Identify which cell holds the provided text, then report its [x, y] central coordinate. 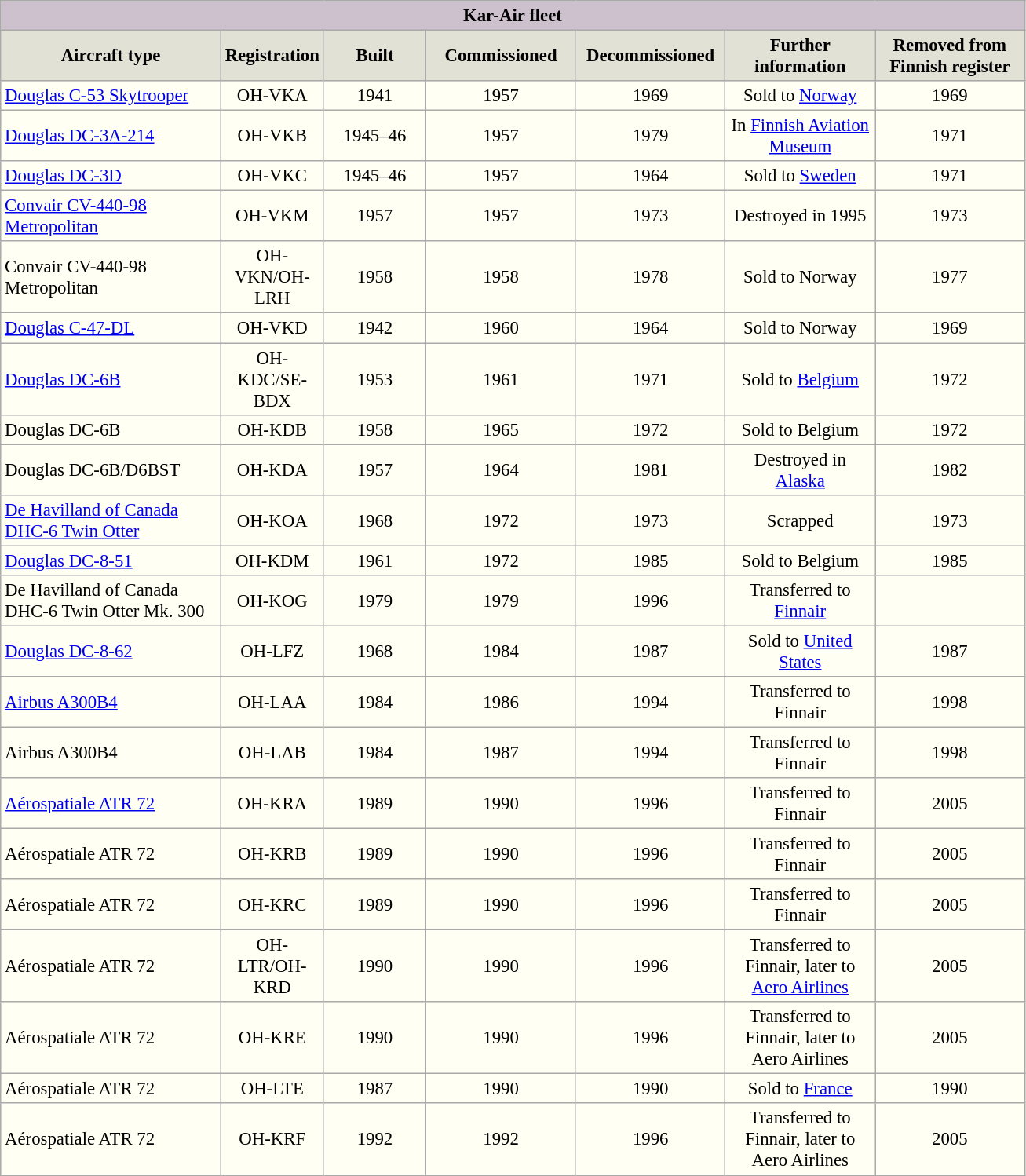
Removed fromFinnish register [950, 57]
Douglas DC-8-62 [111, 652]
Commissioned [501, 57]
OH-KDC/SE-BDX [272, 379]
Douglas DC-3A-214 [111, 137]
1986 [501, 702]
OH-LTR/OH-KRD [272, 966]
1953 [375, 379]
OH-LFZ [272, 652]
1977 [950, 278]
Aircraft type [111, 57]
OH-VKA [272, 96]
1978 [650, 278]
Sold to United States [801, 652]
OH-VKM [272, 217]
1981 [650, 469]
OH-VKB [272, 137]
OH-LTE [272, 1089]
In Finnish Aviation Museum [801, 137]
Scrapped [801, 520]
Further information [801, 57]
Douglas DC-6B/D6BST [111, 469]
OH-KDB [272, 429]
De Havilland of Canada DHC-6 Twin Otter [111, 520]
OH-LAB [272, 752]
1965 [501, 429]
Sold to France [801, 1089]
1982 [950, 469]
1960 [501, 328]
OH-KRB [272, 854]
Douglas C-53 Skytrooper [111, 96]
Decommissioned [650, 57]
OH-KRF [272, 1140]
OH-KDA [272, 469]
1941 [375, 96]
OH-KRE [272, 1038]
Douglas DC-8-51 [111, 561]
Douglas C-47-DL [111, 328]
OH-KOG [272, 601]
OH-KRA [272, 804]
OH-KDM [272, 561]
Destroyed in Alaska [801, 469]
Sold to Sweden [801, 176]
OH-VKC [272, 176]
OH-VKD [272, 328]
Destroyed in 1995 [801, 217]
OH-LAA [272, 702]
Built [375, 57]
1942 [375, 328]
OH-KOA [272, 520]
OH-KRC [272, 904]
OH-VKN/OH-LRH [272, 278]
De Havilland of Canada DHC-6 Twin Otter Mk. 300 [111, 601]
Kar-Air fleet [513, 16]
Douglas DC-3D [111, 176]
Registration [272, 57]
